Detect which cell encompasses the target text, then output its (x, y) center coordinate. 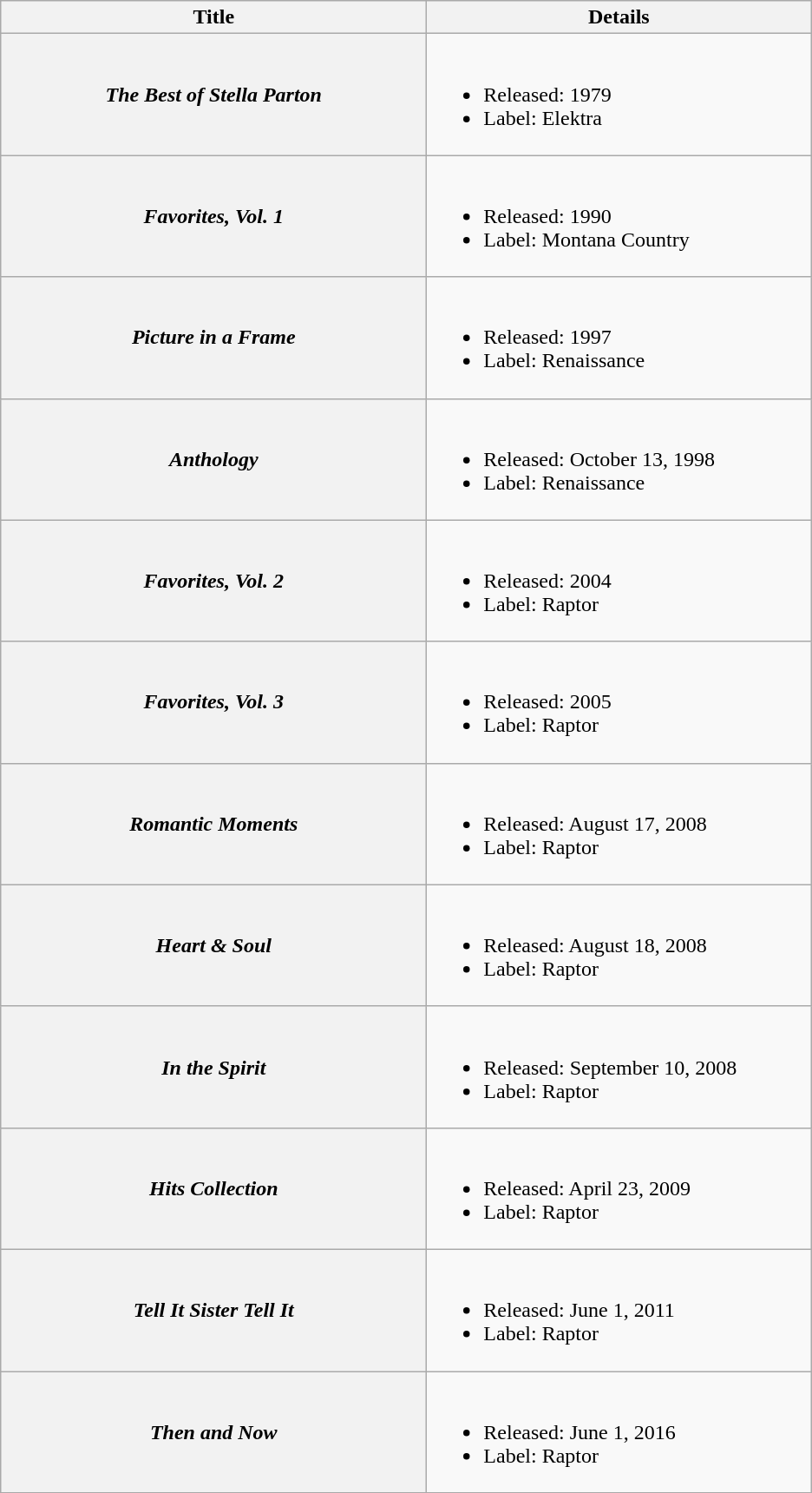
Then and Now (213, 1432)
Picture in a Frame (213, 338)
Heart & Soul (213, 945)
Details (619, 17)
Released: 2004Label: Raptor (619, 581)
Released: 1979Label: Elektra (619, 95)
Released: 1990Label: Montana Country (619, 216)
In the Spirit (213, 1067)
Released: September 10, 2008Label: Raptor (619, 1067)
Favorites, Vol. 2 (213, 581)
Favorites, Vol. 1 (213, 216)
Title (213, 17)
Released: June 1, 2016Label: Raptor (619, 1432)
Released: 2005Label: Raptor (619, 702)
Romantic Moments (213, 824)
Released: 1997Label: Renaissance (619, 338)
Released: June 1, 2011Label: Raptor (619, 1310)
Tell It Sister Tell It (213, 1310)
Anthology (213, 459)
The Best of Stella Parton (213, 95)
Released: August 18, 2008Label: Raptor (619, 945)
Released: August 17, 2008Label: Raptor (619, 824)
Hits Collection (213, 1188)
Released: April 23, 2009Label: Raptor (619, 1188)
Released: October 13, 1998Label: Renaissance (619, 459)
Favorites, Vol. 3 (213, 702)
